Pinpoint the cell where the given text exists, returning its (x, y) midpoint coordinate. 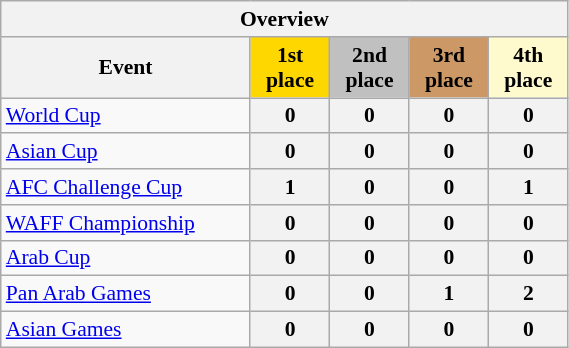
AFC Challenge Cup (126, 187)
2nd place (370, 68)
4th place (528, 68)
2 (528, 294)
WAFF Championship (126, 223)
Pan Arab Games (126, 294)
Arab Cup (126, 258)
Event (126, 68)
Overview (284, 19)
1st place (290, 68)
World Cup (126, 116)
Asian Games (126, 330)
3rd place (448, 68)
Asian Cup (126, 152)
